Provide the [X, Y] coordinate of the cell's center where the given text is located.  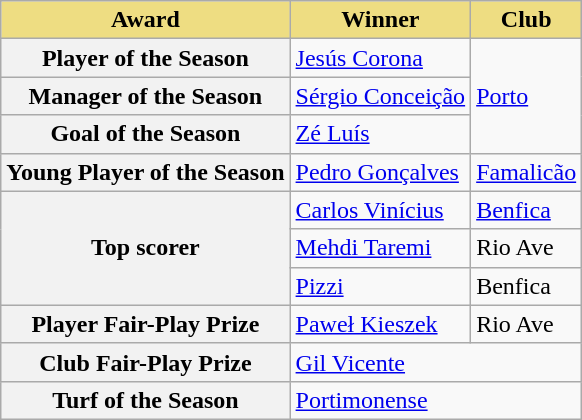
Pedro Gonçalves [380, 172]
Manager of the Season [146, 96]
Sérgio Conceição [380, 96]
Porto [526, 96]
Goal of the Season [146, 134]
Young Player of the Season [146, 172]
Player of the Season [146, 58]
Jesús Corona [380, 58]
Winner [380, 20]
Club Fair-Play Prize [146, 362]
Club [526, 20]
Award [146, 20]
Turf of the Season [146, 400]
Mehdi Taremi [380, 248]
Carlos Vinícius [380, 210]
Portimonense [436, 400]
Gil Vicente [436, 362]
Famalicão [526, 172]
Zé Luís [380, 134]
Player Fair-Play Prize [146, 324]
Top scorer [146, 248]
Pizzi [380, 286]
Paweł Kieszek [380, 324]
